Locate the cell with the specified text and output its (x, y) center coordinate. 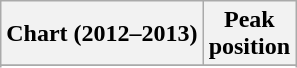
Chart (2012–2013) (102, 34)
Peakposition (249, 34)
